Locate the cell with the specified text and output its (x, y) center coordinate. 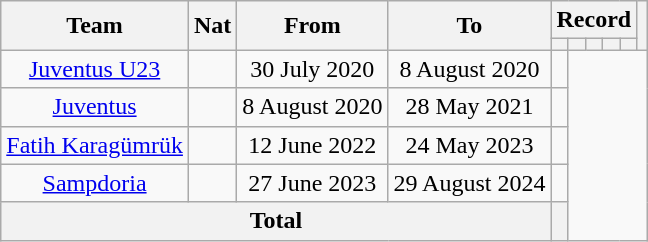
Nat (212, 26)
Sampdoria (95, 183)
24 May 2023 (470, 145)
Juventus U23 (95, 69)
29 August 2024 (470, 183)
Juventus (95, 107)
From (312, 26)
Total (276, 221)
Fatih Karagümrük (95, 145)
To (470, 26)
27 June 2023 (312, 183)
Record (594, 20)
Team (95, 26)
12 June 2022 (312, 145)
28 May 2021 (470, 107)
30 July 2020 (312, 69)
